Return [x, y] of the center of cell containing provided text 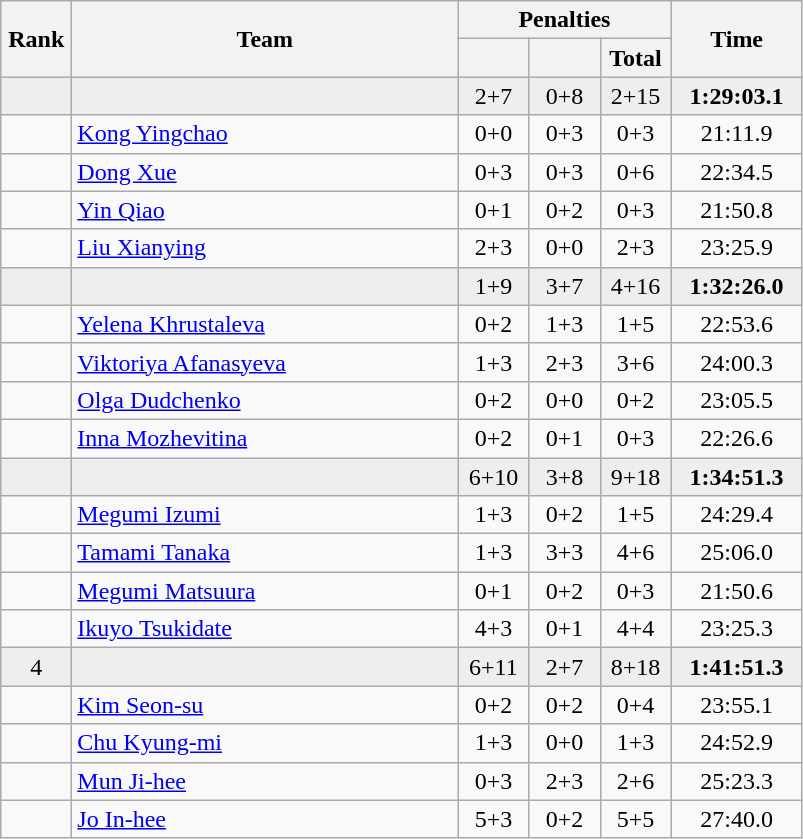
0+6 [636, 172]
Megumi Matsuura [265, 591]
27:40.0 [736, 819]
Team [265, 39]
23:05.5 [736, 400]
4 [36, 667]
2+15 [636, 96]
22:26.6 [736, 438]
Viktoriya Afanasyeva [265, 362]
6+10 [494, 477]
24:00.3 [736, 362]
Rank [36, 39]
22:53.6 [736, 324]
Mun Ji-hee [265, 781]
2+6 [636, 781]
Total [636, 58]
Chu Kyung-mi [265, 743]
23:25.9 [736, 248]
Kong Yingchao [265, 134]
8+18 [636, 667]
23:25.3 [736, 629]
Tamami Tanaka [265, 553]
Kim Seon-su [265, 705]
4+4 [636, 629]
Ikuyo Tsukidate [265, 629]
3+8 [564, 477]
6+11 [494, 667]
3+6 [636, 362]
4+16 [636, 286]
4+3 [494, 629]
21:50.8 [736, 210]
Time [736, 39]
Dong Xue [265, 172]
0+4 [636, 705]
9+18 [636, 477]
5+5 [636, 819]
1:34:51.3 [736, 477]
22:34.5 [736, 172]
Penalties [564, 20]
25:06.0 [736, 553]
Megumi Izumi [265, 515]
1:32:26.0 [736, 286]
Yelena Khrustaleva [265, 324]
25:23.3 [736, 781]
24:29.4 [736, 515]
21:50.6 [736, 591]
0+8 [564, 96]
Jo In-hee [265, 819]
4+6 [636, 553]
Yin Qiao [265, 210]
3+7 [564, 286]
1+9 [494, 286]
Liu Xianying [265, 248]
5+3 [494, 819]
Olga Dudchenko [265, 400]
3+3 [564, 553]
1:29:03.1 [736, 96]
Inna Mozhevitina [265, 438]
21:11.9 [736, 134]
24:52.9 [736, 743]
23:55.1 [736, 705]
1:41:51.3 [736, 667]
